Locate the cell with the specified text and output its (x, y) center coordinate. 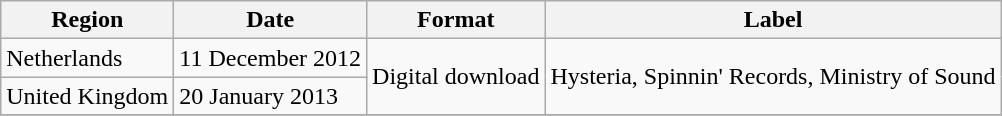
Date (270, 20)
Region (88, 20)
Netherlands (88, 58)
Digital download (456, 77)
Label (773, 20)
Format (456, 20)
20 January 2013 (270, 96)
United Kingdom (88, 96)
Hysteria, Spinnin' Records, Ministry of Sound (773, 77)
11 December 2012 (270, 58)
